Extract the [x, y] coordinate from the center of the cell holding the provided text.  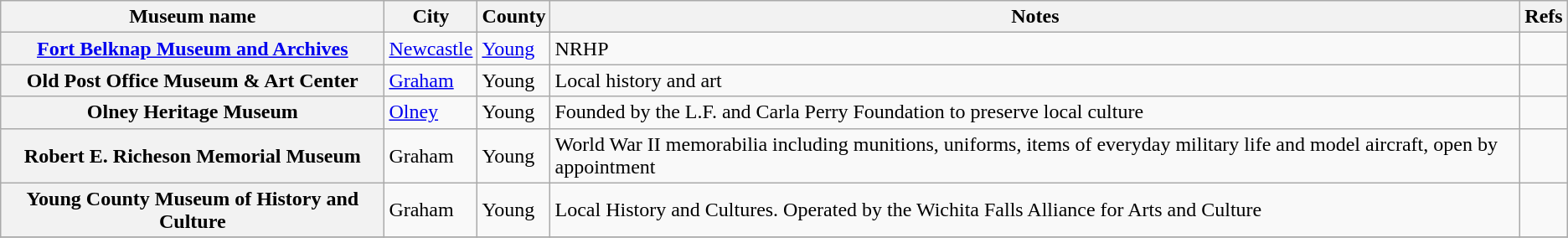
NRHP [1035, 49]
Founded by the L.F. and Carla Perry Foundation to preserve local culture [1035, 112]
Old Post Office Museum & Art Center [193, 80]
Newcastle [431, 49]
Olney Heritage Museum [193, 112]
World War II memorabilia including munitions, uniforms, items of everyday military life and model aircraft, open by appointment [1035, 156]
Notes [1035, 17]
Fort Belknap Museum and Archives [193, 49]
County [514, 17]
Museum name [193, 17]
City [431, 17]
Robert E. Richeson Memorial Museum [193, 156]
Local History and Cultures. Operated by the Wichita Falls Alliance for Arts and Culture [1035, 210]
Refs [1544, 17]
Young County Museum of History and Culture [193, 210]
Local history and art [1035, 80]
Olney [431, 112]
